Output the [x, y] coordinate of the center of the cell containing the given text.  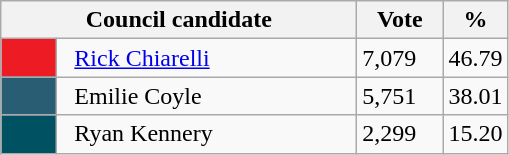
Ryan Kennery [207, 134]
2,299 [400, 134]
% [476, 20]
Rick Chiarelli [207, 58]
5,751 [400, 96]
Emilie Coyle [207, 96]
38.01 [476, 96]
Council candidate [179, 20]
7,079 [400, 58]
15.20 [476, 134]
Vote [400, 20]
46.79 [476, 58]
